Pinpoint the cell where the given text exists, returning its (X, Y) midpoint coordinate. 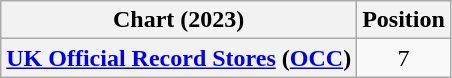
Chart (2023) (179, 20)
7 (404, 58)
UK Official Record Stores (OCC) (179, 58)
Position (404, 20)
